Provide the (X, Y) coordinate of the cell's center where the given text is located.  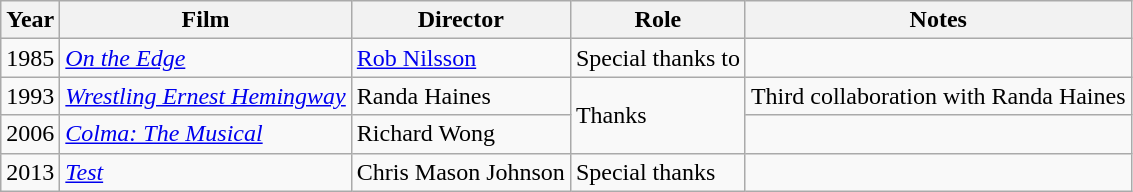
2006 (30, 134)
2013 (30, 172)
1985 (30, 58)
Chris Mason Johnson (460, 172)
On the Edge (206, 58)
1993 (30, 96)
Special thanks (658, 172)
Director (460, 20)
Thanks (658, 115)
Rob Nilsson (460, 58)
Test (206, 172)
Colma: The Musical (206, 134)
Film (206, 20)
Third collaboration with Randa Haines (938, 96)
Notes (938, 20)
Year (30, 20)
Role (658, 20)
Special thanks to (658, 58)
Wrestling Ernest Hemingway (206, 96)
Richard Wong (460, 134)
Randa Haines (460, 96)
